Provide the [X, Y] coordinate of the cell's center where the given text is located.  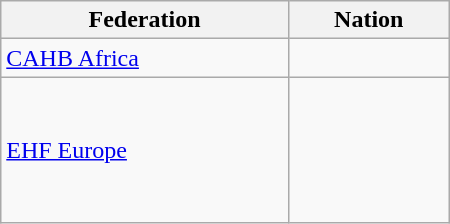
Nation [368, 20]
Federation [145, 20]
EHF Europe [145, 150]
CAHB Africa [145, 58]
